Output the (X, Y) coordinate of the center of the cell containing the given text.  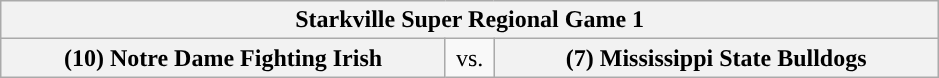
(7) Mississippi State Bulldogs (716, 58)
Starkville Super Regional Game 1 (470, 20)
vs. (470, 58)
(10) Notre Dame Fighting Irish (224, 58)
